Scan for the cell matching the given text and deliver its (x, y) coordinate at center. 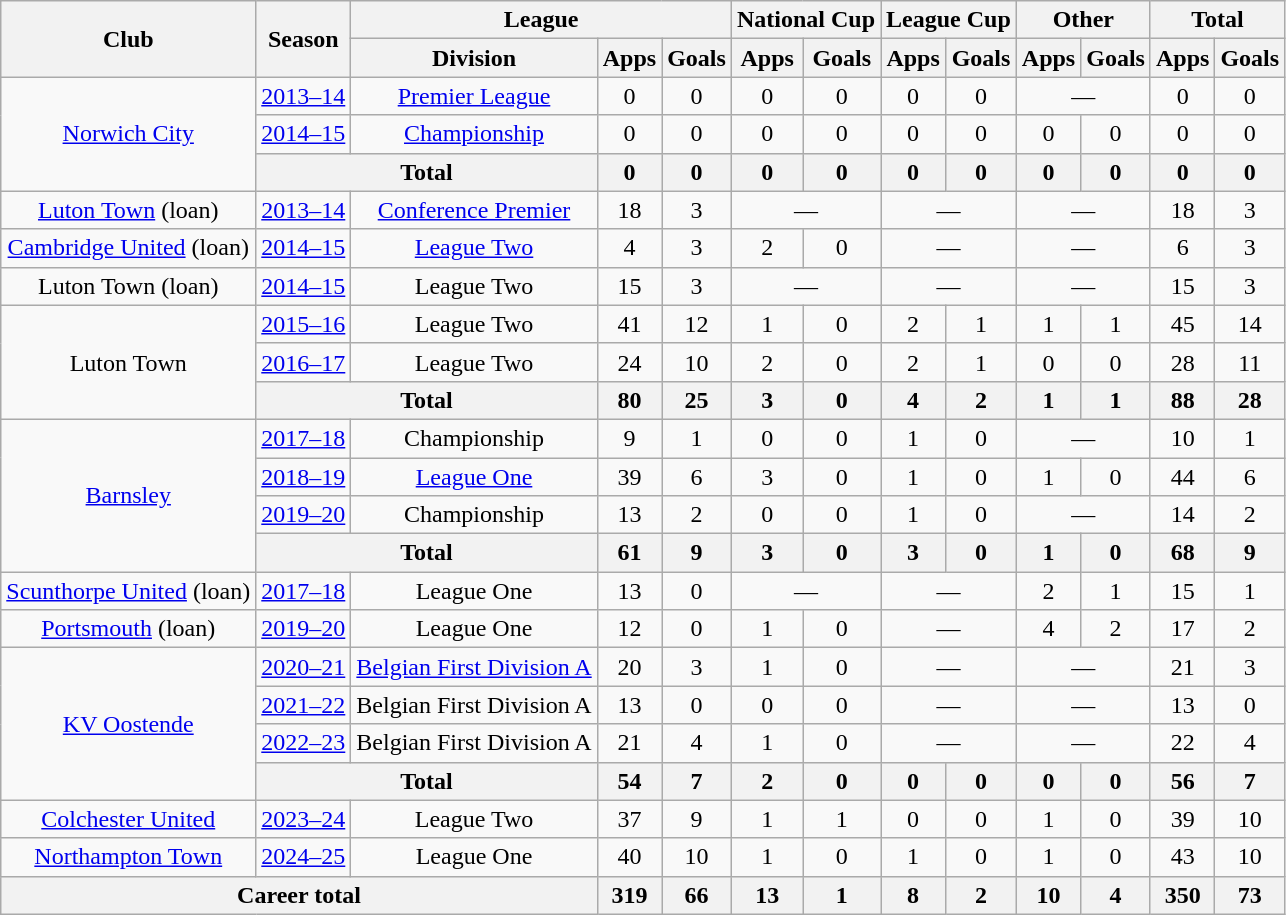
2018–19 (304, 477)
8 (914, 895)
2023–24 (304, 819)
66 (697, 895)
Norwich City (128, 134)
88 (1182, 400)
73 (1250, 895)
350 (1182, 895)
Barnsley (128, 495)
44 (1182, 477)
22 (1182, 743)
Premier League (474, 96)
40 (629, 857)
56 (1182, 781)
45 (1182, 324)
68 (1182, 553)
2021–22 (304, 705)
24 (629, 362)
Season (304, 39)
2015–16 (304, 324)
Cambridge United (loan) (128, 248)
Portsmouth (loan) (128, 629)
2024–25 (304, 857)
2020–21 (304, 667)
11 (1250, 362)
20 (629, 667)
Scunthorpe United (loan) (128, 591)
80 (629, 400)
KV Oostende (128, 724)
41 (629, 324)
National Cup (806, 20)
Conference Premier (474, 210)
Division (474, 58)
43 (1182, 857)
17 (1182, 629)
Luton Town (128, 362)
2016–17 (304, 362)
Career total (299, 895)
37 (629, 819)
League (542, 20)
Other (1083, 20)
25 (697, 400)
61 (629, 553)
2022–23 (304, 743)
319 (629, 895)
League Cup (949, 20)
54 (629, 781)
Northampton Town (128, 857)
Club (128, 39)
Colchester United (128, 819)
